Search for the cell housing the specified text and yield its (X, Y) center coordinate. 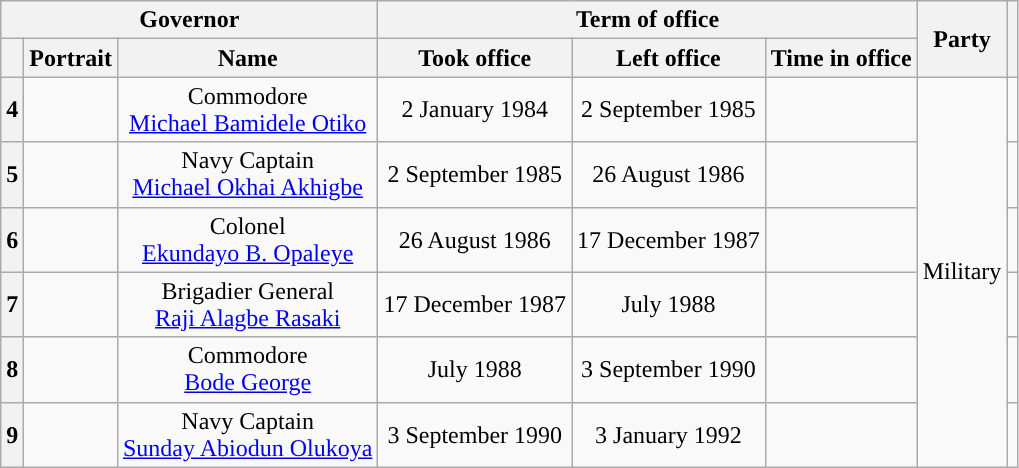
Left office (669, 58)
Navy CaptainSunday Abiodun Olukoya (247, 434)
Governor (190, 20)
Term of office (648, 20)
Military (962, 272)
Brigadier GeneralRaji Alagbe Rasaki (247, 304)
5 (12, 174)
Name (247, 58)
9 (12, 434)
4 (12, 110)
Took office (475, 58)
Portrait (71, 58)
7 (12, 304)
6 (12, 240)
8 (12, 370)
ColonelEkundayo B. Opaleye (247, 240)
Time in office (841, 58)
2 January 1984 (475, 110)
CommodoreBode George (247, 370)
Party (962, 39)
CommodoreMichael Bamidele Otiko (247, 110)
Navy CaptainMichael Okhai Akhigbe (247, 174)
3 January 1992 (669, 434)
